Find where the given text appears and provide that cell's center as [X, Y] coordinate. 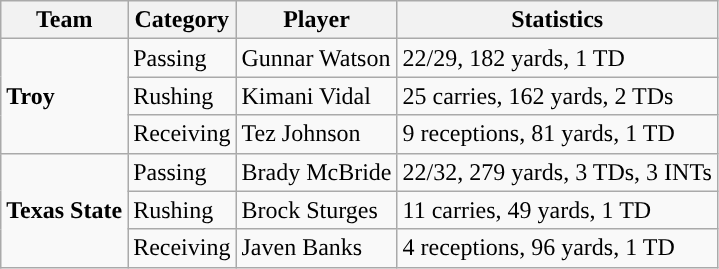
Javen Banks [316, 248]
Brady McBride [316, 172]
4 receptions, 96 yards, 1 TD [557, 248]
Team [64, 20]
Player [316, 20]
22/29, 182 yards, 1 TD [557, 58]
11 carries, 49 yards, 1 TD [557, 210]
25 carries, 162 yards, 2 TDs [557, 96]
Statistics [557, 20]
Troy [64, 96]
Tez Johnson [316, 134]
Kimani Vidal [316, 96]
9 receptions, 81 yards, 1 TD [557, 134]
Category [182, 20]
22/32, 279 yards, 3 TDs, 3 INTs [557, 172]
Texas State [64, 210]
Gunnar Watson [316, 58]
Brock Sturges [316, 210]
